Return the (x, y) coordinate for the center point of the cell that contains the specified text.  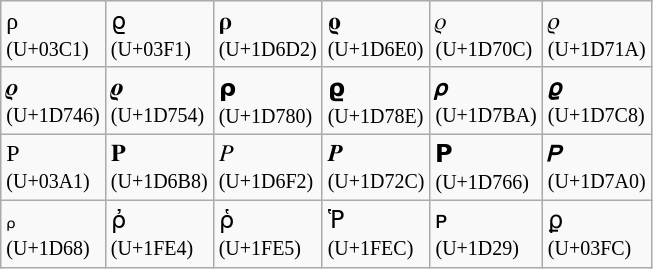
ᵨ(U+1D68) (54, 234)
𝚸(U+1D6B8) (159, 168)
ϼ(U+03FC) (596, 234)
𝜬(U+1D72C) (376, 168)
ᴩ(U+1D29) (486, 234)
𝞀(U+1D780) (268, 100)
𝞎(U+1D78E) (376, 100)
Ρ(U+03A1) (54, 168)
Ῥ(U+1FEC) (376, 234)
𝞺(U+1D7BA) (486, 100)
ῥ(U+1FE5) (268, 234)
𝝦(U+1D766) (486, 168)
𝛒(U+1D6D2) (268, 34)
𝝔(U+1D754) (159, 100)
𝝆(U+1D746) (54, 100)
ρ(U+03C1) (54, 34)
ῤ(U+1FE4) (159, 234)
𝟈(U+1D7C8) (596, 100)
𝜌(U+1D70C) (486, 34)
𝜚(U+1D71A) (596, 34)
𝛲(U+1D6F2) (268, 168)
ϱ(U+03F1) (159, 34)
𝞠(U+1D7A0) (596, 168)
𝛠(U+1D6E0) (376, 34)
